Return the [X, Y] coordinate for the center point of the cell that contains the specified text.  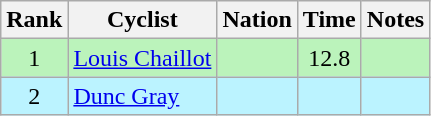
Rank [34, 20]
Notes [395, 20]
Dunc Gray [142, 96]
Cyclist [142, 20]
12.8 [329, 58]
Nation [257, 20]
Louis Chaillot [142, 58]
2 [34, 96]
1 [34, 58]
Time [329, 20]
